Detect which cell encompasses the target text, then output its [x, y] center coordinate. 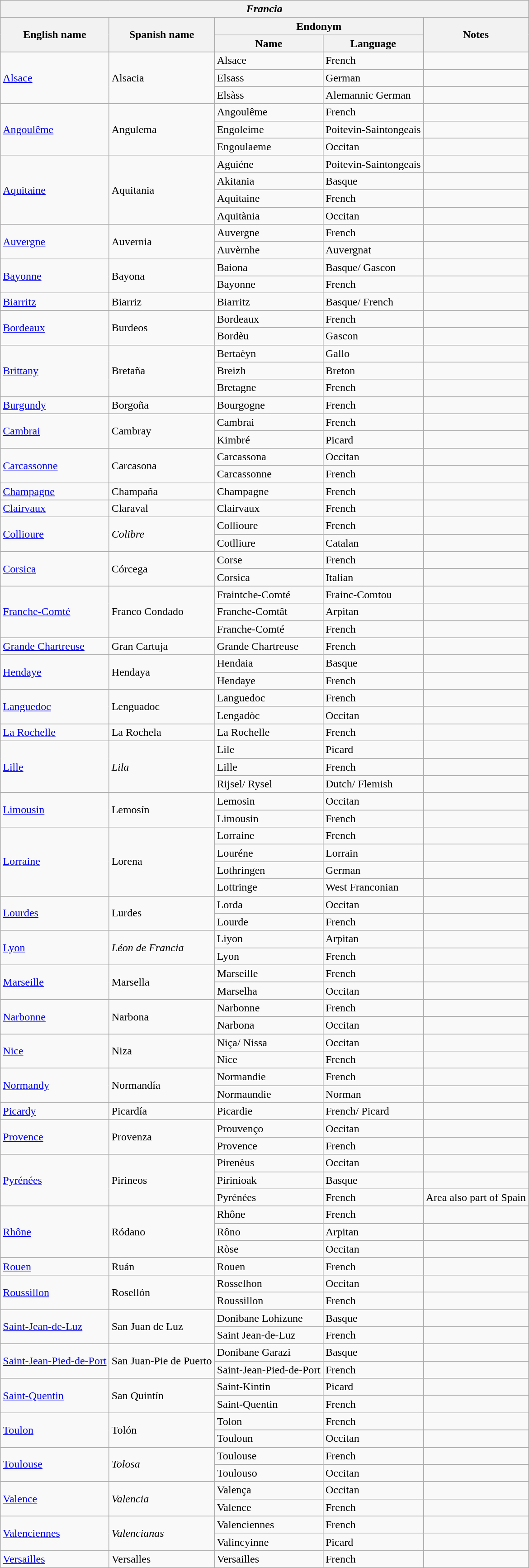
Language [373, 43]
Niza [162, 1051]
Baiona [269, 267]
Italian [373, 577]
Elsàss [269, 95]
Dutch/ Flemish [373, 784]
Breizh [269, 371]
Tolosa [162, 1464]
Colibre [162, 534]
Kimbré [269, 439]
Carcasona [162, 465]
Lile [269, 749]
Franche-Comtât [269, 612]
Franco Condado [162, 612]
San Quintín [162, 1396]
Hendaya [162, 672]
Normaundie [269, 1094]
Bordèu [269, 336]
Cambray [162, 431]
La Rochela [162, 732]
Aquitania [162, 190]
Auvernia [162, 242]
Biarriz [162, 302]
West Franconian [373, 887]
Gascon [373, 336]
Louréne [269, 853]
Lila [162, 767]
Aquitània [269, 216]
Carcassona [269, 457]
Auvergnat [373, 250]
Provenza [162, 1137]
Basque/ Gascon [373, 267]
Prouvenço [269, 1129]
Borgoña [162, 405]
Ródano [162, 1232]
Normandy [55, 1086]
Pirinioak [269, 1180]
Toulon [55, 1430]
Bourgogne [269, 405]
Alemannic German [373, 95]
Saint-Jean-de-Luz [55, 1327]
Marselha [269, 991]
Picardie [269, 1111]
Akitania [269, 181]
English name [55, 35]
Bayona [162, 276]
Engoulaeme [269, 147]
Valincyinne [269, 1542]
Lothringen [269, 870]
Spanish name [162, 35]
Valencia [162, 1499]
San Juan-Pie de Puerto [162, 1361]
Alsacia [162, 78]
Pirineos [162, 1180]
Lourdes [55, 913]
Normandía [162, 1086]
Lorda [269, 905]
Name [269, 43]
Aguiéne [269, 164]
Donibane Garazi [269, 1353]
Léon de Francia [162, 948]
Picardy [55, 1111]
Saint-Kintin [269, 1387]
Lurdes [162, 913]
Rijsel/ Rysel [269, 784]
Cotlliure [269, 543]
Lengadòc [269, 715]
Picardía [162, 1111]
Auvèrnhe [269, 250]
Lemosin [269, 801]
Area also part of Spain [476, 1197]
Hendaia [269, 663]
Norman [373, 1094]
Tolon [269, 1421]
Burdeos [162, 328]
Bretagne [269, 388]
Touloun [269, 1439]
Lottringe [269, 887]
Saint Jean-de-Luz [269, 1335]
Valença [269, 1490]
French/ Picard [373, 1111]
Marsella [162, 982]
Fraintche-Comté [269, 595]
Francia [264, 9]
Lorena [162, 862]
Brittany [55, 371]
Gran Cartuja [162, 646]
Lourde [269, 922]
Toulouso [269, 1473]
Rosellón [162, 1292]
Lemosín [162, 810]
Breton [373, 371]
Normandie [269, 1077]
Ruán [162, 1266]
Bretaña [162, 371]
Tolón [162, 1430]
Basque/ French [373, 302]
Claraval [162, 509]
Bertaèyn [269, 353]
Champaña [162, 491]
Notes [476, 35]
Burgundy [55, 405]
Angulema [162, 129]
Versalles [162, 1559]
Frainc-Comtou [373, 595]
Liyon [269, 939]
Lorrain [373, 853]
Corse [269, 560]
Endonym [319, 26]
San Juan de Luz [162, 1327]
Pirenèus [269, 1163]
Engoleime [269, 129]
Ròse [269, 1249]
Gallo [373, 353]
Rosselhon [269, 1283]
Rôno [269, 1232]
Catalan [373, 543]
Elsass [269, 78]
Donibane Lohizune [269, 1318]
Córcega [162, 569]
Niça/ Nissa [269, 1042]
Valencianas [162, 1533]
Lenguadoc [162, 706]
